Scan for the cell matching the given text and deliver its [X, Y] coordinate at center. 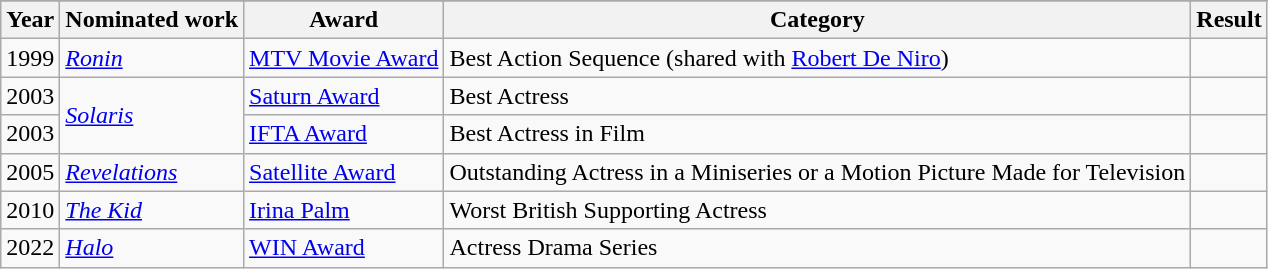
Year [30, 20]
1999 [30, 58]
Outstanding Actress in a Miniseries or a Motion Picture Made for Television [818, 172]
Ronin [152, 58]
MTV Movie Award [344, 58]
Award [344, 20]
2005 [30, 172]
Best Action Sequence (shared with Robert De Niro) [818, 58]
2022 [30, 248]
Best Actress [818, 96]
WIN Award [344, 248]
Result [1229, 20]
Actress Drama Series [818, 248]
Revelations [152, 172]
Best Actress in Film [818, 134]
Nominated work [152, 20]
The Kid [152, 210]
Saturn Award [344, 96]
Irina Palm [344, 210]
2010 [30, 210]
Satellite Award [344, 172]
Category [818, 20]
Solaris [152, 115]
Halo [152, 248]
IFTA Award [344, 134]
Worst British Supporting Actress [818, 210]
